Detect which cell encompasses the target text, then output its (X, Y) center coordinate. 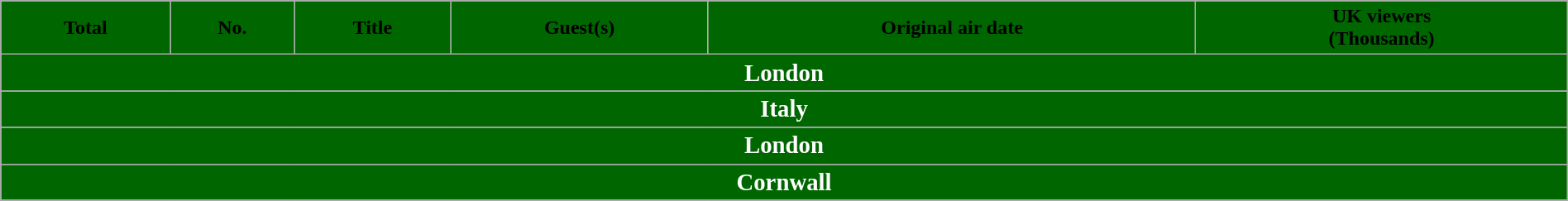
Cornwall (784, 182)
Guest(s) (579, 28)
Total (86, 28)
Title (372, 28)
No. (232, 28)
Original air date (952, 28)
UK viewers(Thousands) (1381, 28)
Italy (784, 109)
